Provide the (x, y) coordinate of the cell's center where the given text is located.  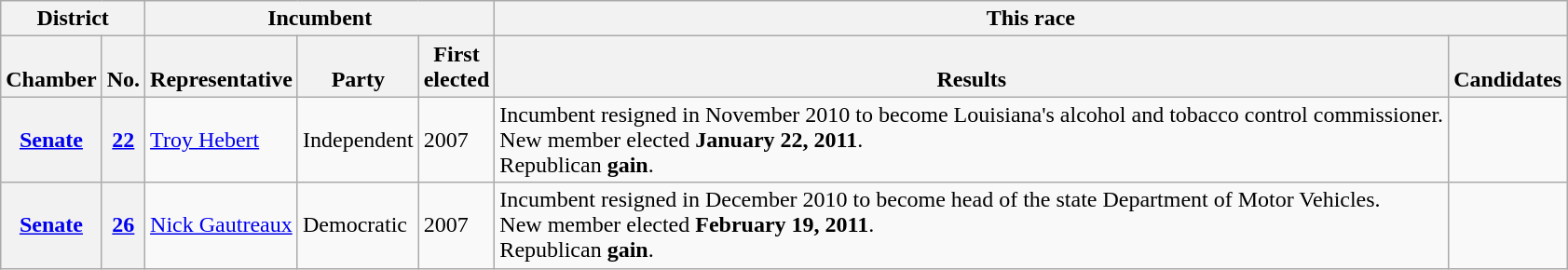
26 (123, 225)
Incumbent (320, 19)
Results (972, 67)
Troy Hebert (222, 140)
Firstelected (457, 67)
Nick Gautreaux (222, 225)
Representative (222, 67)
Chamber (51, 67)
Democratic (358, 225)
Party (358, 67)
Independent (358, 140)
No. (123, 67)
22 (123, 140)
Candidates (1507, 67)
This race (1030, 19)
Incumbent resigned in December 2010 to become head of the state Department of Motor Vehicles.New member elected February 19, 2011.Republican gain. (972, 225)
District (73, 19)
